Provide the (x, y) coordinate of the cell's center where the given text is located.  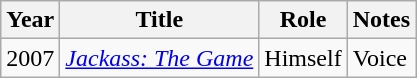
2007 (30, 58)
Notes (381, 20)
Himself (303, 58)
Year (30, 20)
Role (303, 20)
Voice (381, 58)
Jackass: The Game (160, 58)
Title (160, 20)
